Pinpoint the cell where the given text exists, returning its [x, y] midpoint coordinate. 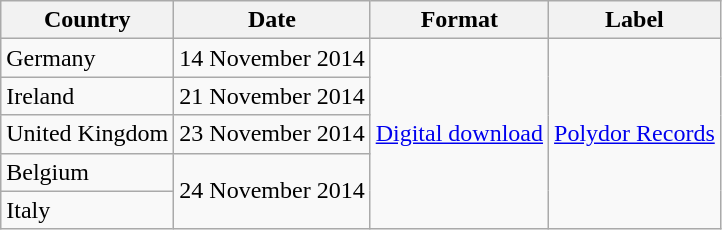
24 November 2014 [272, 191]
Label [635, 20]
Belgium [88, 172]
Polydor Records [635, 134]
14 November 2014 [272, 58]
Date [272, 20]
Italy [88, 210]
Format [459, 20]
Ireland [88, 96]
21 November 2014 [272, 96]
Country [88, 20]
Digital download [459, 134]
Germany [88, 58]
23 November 2014 [272, 134]
United Kingdom [88, 134]
